Extract the (x, y) coordinate from the center of the cell holding the provided text.  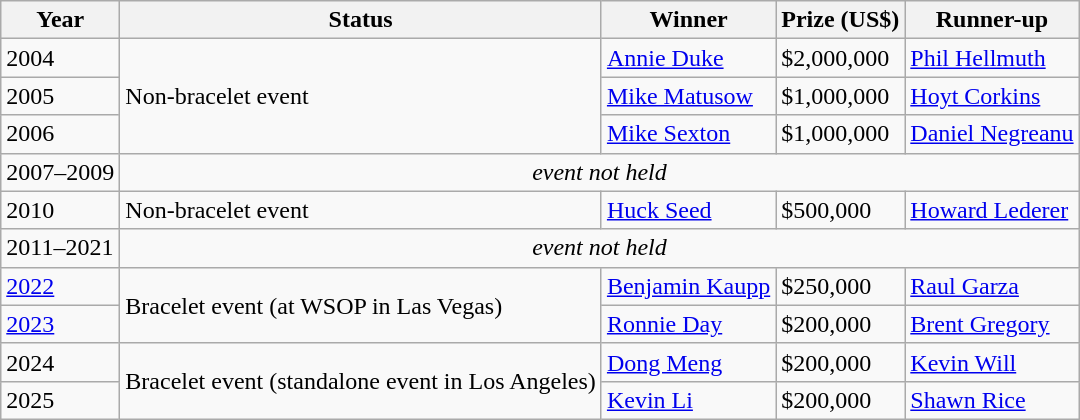
2025 (60, 400)
Mike Sexton (688, 134)
Kevin Li (688, 400)
$250,000 (840, 286)
Year (60, 20)
Brent Gregory (992, 324)
Kevin Will (992, 362)
Ronnie Day (688, 324)
2004 (60, 58)
Dong Meng (688, 362)
2010 (60, 210)
$500,000 (840, 210)
Benjamin Kaupp (688, 286)
Prize (US$) (840, 20)
Huck Seed (688, 210)
2005 (60, 96)
Howard Lederer (992, 210)
Phil Hellmuth (992, 58)
Shawn Rice (992, 400)
Annie Duke (688, 58)
Mike Matusow (688, 96)
Daniel Negreanu (992, 134)
2024 (60, 362)
2022 (60, 286)
Winner (688, 20)
$2,000,000 (840, 58)
Raul Garza (992, 286)
2007–2009 (60, 172)
Status (361, 20)
Hoyt Corkins (992, 96)
Runner-up (992, 20)
Bracelet event (at WSOP in Las Vegas) (361, 305)
2006 (60, 134)
2023 (60, 324)
Bracelet event (standalone event in Los Angeles) (361, 381)
2011–2021 (60, 248)
